Detect which cell encompasses the target text, then output its [x, y] center coordinate. 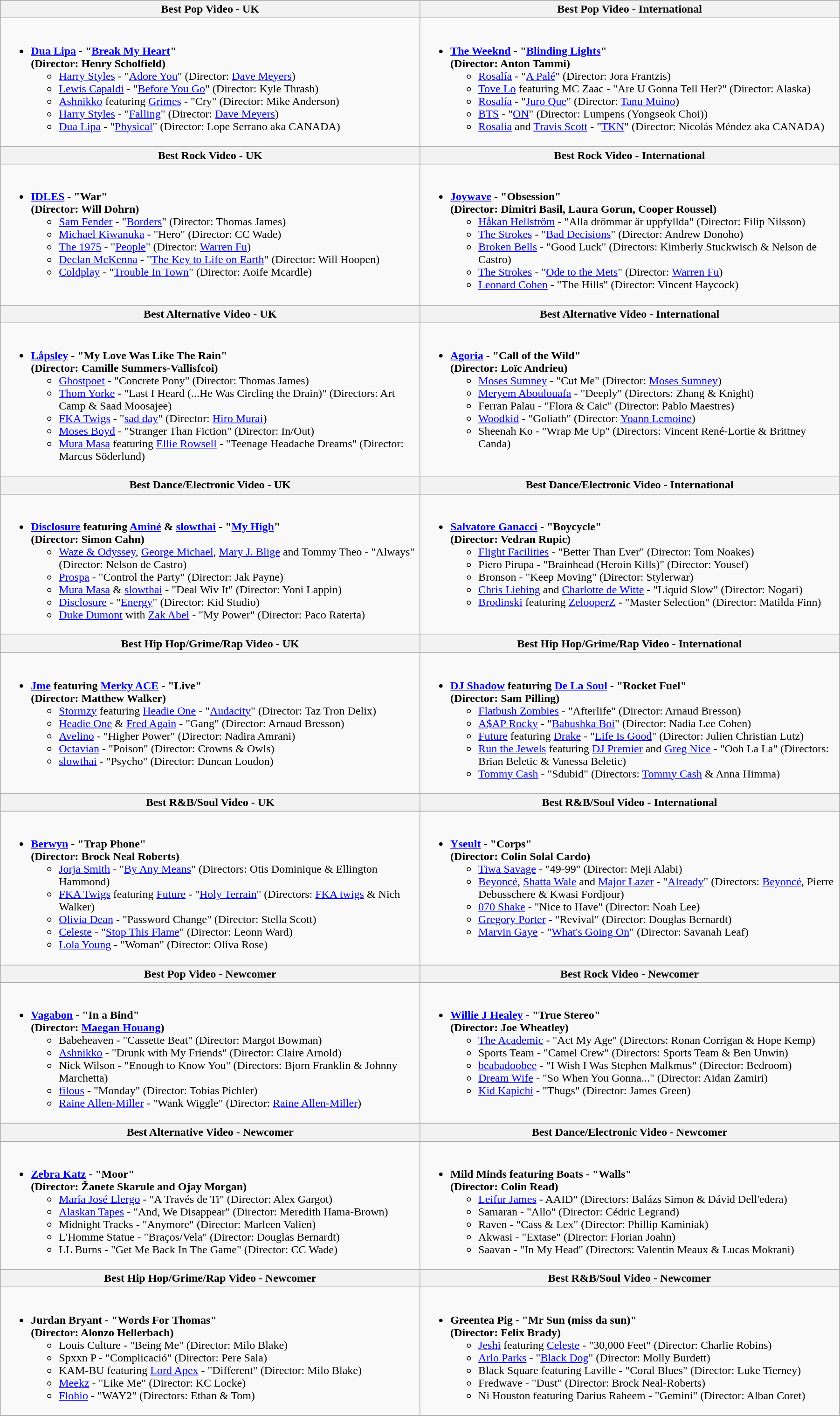
Best Pop Video - International [630, 9]
Best Alternative Video - UK [210, 314]
Best Dance/Electronic Video - UK [210, 485]
Best Dance/Electronic Video - Newcomer [630, 1132]
Best Hip Hop/Grime/Rap Video - UK [210, 644]
Best Alternative Video - International [630, 314]
Best Hip Hop/Grime/Rap Video - International [630, 644]
Best Hip Hop/Grime/Rap Video - Newcomer [210, 1278]
Best R&B/Soul Video - International [630, 802]
Best R&B/Soul Video - Newcomer [630, 1278]
Best Alternative Video - Newcomer [210, 1132]
Best Pop Video - Newcomer [210, 973]
Best Dance/Electronic Video - International [630, 485]
Best Rock Video - UK [210, 155]
Best Pop Video - UK [210, 9]
Best Rock Video - Newcomer [630, 973]
Best Rock Video - International [630, 155]
Best R&B/Soul Video - UK [210, 802]
